Capture the cell that displays the provided text and extract its [X, Y] central coordinate. 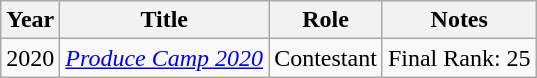
Title [164, 20]
2020 [30, 58]
Produce Camp 2020 [164, 58]
Year [30, 20]
Role [326, 20]
Notes [459, 20]
Final Rank: 25 [459, 58]
Contestant [326, 58]
